Identify which cell holds the provided text, then report its (X, Y) central coordinate. 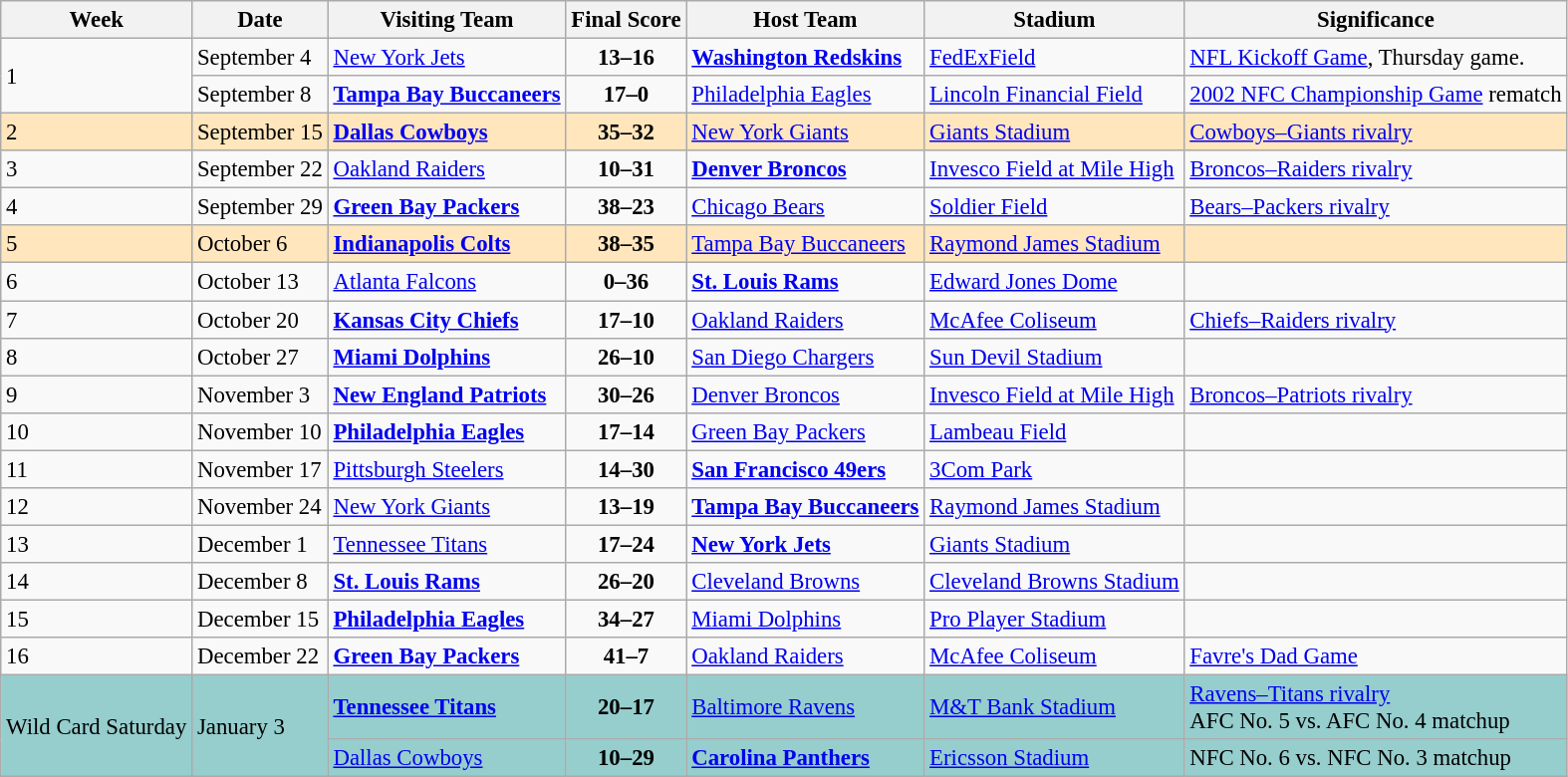
December 1 (260, 544)
January 3 (260, 726)
Chicago Bears (805, 207)
Cleveland Browns Stadium (1054, 582)
35–32 (626, 132)
38–35 (626, 244)
11 (97, 469)
Kansas City Chiefs (446, 320)
Carolina Panthers (805, 758)
September 4 (260, 58)
November 3 (260, 394)
September 22 (260, 169)
December 15 (260, 619)
13–16 (626, 58)
1 (97, 76)
Ravens–Titans rivalryAFC No. 5 vs. AFC No. 4 matchup (1376, 707)
14–30 (626, 469)
Indianapolis Colts (446, 244)
NFL Kickoff Game, Thursday game. (1376, 58)
3Com Park (1054, 469)
New England Patriots (446, 394)
Bears–Packers rivalry (1376, 207)
16 (97, 656)
7 (97, 320)
Broncos–Patriots rivalry (1376, 394)
26–10 (626, 357)
13 (97, 544)
2002 NFC Championship Game rematch (1376, 95)
4 (97, 207)
10 (97, 431)
September 8 (260, 95)
Washington Redskins (805, 58)
Lambeau Field (1054, 431)
41–7 (626, 656)
September 15 (260, 132)
8 (97, 357)
Soldier Field (1054, 207)
Pittsburgh Steelers (446, 469)
2 (97, 132)
Baltimore Ravens (805, 707)
NFC No. 6 vs. NFC No. 3 matchup (1376, 758)
Wild Card Saturday (97, 726)
5 (97, 244)
17–14 (626, 431)
October 27 (260, 357)
17–10 (626, 320)
Date (260, 20)
Week (97, 20)
12 (97, 507)
October 6 (260, 244)
September 29 (260, 207)
Favre's Dad Game (1376, 656)
10–29 (626, 758)
November 17 (260, 469)
November 10 (260, 431)
30–26 (626, 394)
October 20 (260, 320)
Broncos–Raiders rivalry (1376, 169)
Host Team (805, 20)
0–36 (626, 282)
13–19 (626, 507)
Pro Player Stadium (1054, 619)
Stadium (1054, 20)
34–27 (626, 619)
San Diego Chargers (805, 357)
15 (97, 619)
20–17 (626, 707)
Edward Jones Dome (1054, 282)
M&T Bank Stadium (1054, 707)
November 24 (260, 507)
December 8 (260, 582)
17–24 (626, 544)
14 (97, 582)
Visiting Team (446, 20)
October 13 (260, 282)
San Francisco 49ers (805, 469)
Lincoln Financial Field (1054, 95)
Ericsson Stadium (1054, 758)
9 (97, 394)
10–31 (626, 169)
38–23 (626, 207)
26–20 (626, 582)
Chiefs–Raiders rivalry (1376, 320)
Cleveland Browns (805, 582)
17–0 (626, 95)
6 (97, 282)
Cowboys–Giants rivalry (1376, 132)
Sun Devil Stadium (1054, 357)
December 22 (260, 656)
Final Score (626, 20)
3 (97, 169)
Atlanta Falcons (446, 282)
FedExField (1054, 58)
Significance (1376, 20)
